From the cell containing the given text, extract its center point as (X, Y) coordinate. 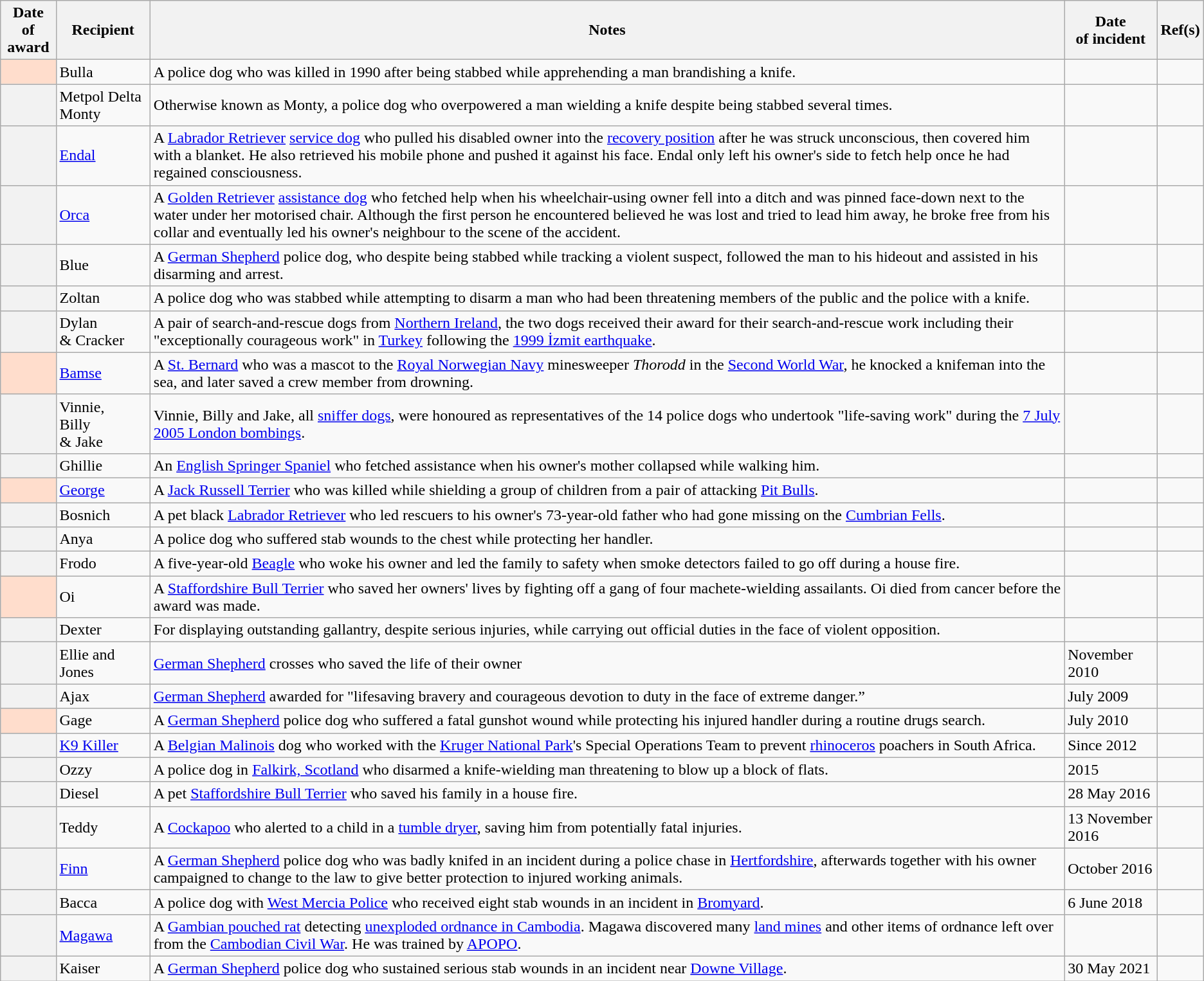
Ozzy (103, 770)
For displaying outstanding gallantry, despite serious injuries, while carrying out official duties in the face of violent opposition. (607, 630)
Bacca (103, 902)
An English Springer Spaniel who fetched assistance when his owner's mother collapsed while walking him. (607, 465)
A five-year-old Beagle who woke his owner and led the family to safety when smoke detectors failed to go off during a house fire. (607, 564)
6 June 2018 (1111, 902)
Notes (607, 30)
Dexter (103, 630)
Finn (103, 869)
A police dog who was stabbed while attempting to disarm a man who had been threatening members of the public and the police with a knife. (607, 298)
Orca (103, 215)
A police dog who was killed in 1990 after being stabbed while apprehending a man brandishing a knife. (607, 72)
Magawa (103, 935)
November 2010 (1111, 663)
Dateof incident (1111, 30)
A police dog in Falkirk, Scotland who disarmed a knife-wielding man threatening to blow up a block of flats. (607, 770)
German Shepherd crosses who saved the life of their owner (607, 663)
Ellie and Jones (103, 663)
Ghillie (103, 465)
A police dog with West Mercia Police who received eight stab wounds in an incident in Bromyard. (607, 902)
October 2016 (1111, 869)
Frodo (103, 564)
Dateof award (28, 30)
Metpol Delta Monty (103, 105)
Diesel (103, 794)
A pet Staffordshire Bull Terrier who saved his family in a house fire. (607, 794)
Bosnich (103, 515)
Since 2012 (1111, 745)
Kaiser (103, 968)
Anya (103, 539)
A Jack Russell Terrier who was killed while shielding a group of children from a pair of attacking Pit Bulls. (607, 490)
Bulla (103, 72)
2015 (1111, 770)
A German Shepherd police dog who sustained serious stab wounds in an incident near Downe Village. (607, 968)
Otherwise known as Monty, a police dog who overpowered a man wielding a knife despite being stabbed several times. (607, 105)
Endal (103, 156)
A Cockapoo who alerted to a child in a tumble dryer, saving him from potentially fatal injuries. (607, 827)
A Belgian Malinois dog who worked with the Kruger National Park's Special Operations Team to prevent rhinoceros poachers in South Africa. (607, 745)
Zoltan (103, 298)
30 May 2021 (1111, 968)
Vinnie, Billy& Jake (103, 424)
Dylan& Cracker (103, 332)
July 2010 (1111, 721)
A pet black Labrador Retriever who led rescuers to his owner's 73-year-old father who had gone missing on the Cumbrian Fells. (607, 515)
Recipient (103, 30)
Ref(s) (1180, 30)
Oi (103, 597)
13 November 2016 (1111, 827)
German Shepherd awarded for "lifesaving bravery and courageous devotion to duty in the face of extreme danger.” (607, 696)
Bamse (103, 373)
A police dog who suffered stab wounds to the chest while protecting her handler. (607, 539)
Blue (103, 265)
28 May 2016 (1111, 794)
George (103, 490)
Ajax (103, 696)
July 2009 (1111, 696)
K9 Killer (103, 745)
Gage (103, 721)
Teddy (103, 827)
A German Shepherd police dog who suffered a fatal gunshot wound while protecting his injured handler during a routine drugs search. (607, 721)
